Determine the [x, y] coordinate at the center of the cell enclosing the given text.  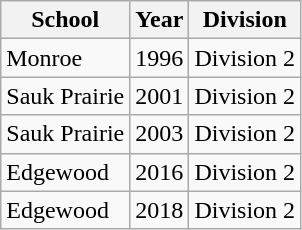
2018 [160, 210]
Monroe [66, 58]
2003 [160, 134]
Year [160, 20]
2016 [160, 172]
1996 [160, 58]
School [66, 20]
Division [245, 20]
2001 [160, 96]
